Extract the (x, y) coordinate from the center of the cell holding the provided text.  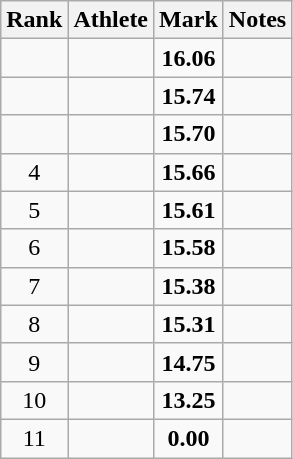
Mark (189, 20)
0.00 (189, 438)
15.38 (189, 286)
15.31 (189, 324)
15.74 (189, 96)
16.06 (189, 58)
14.75 (189, 362)
5 (34, 210)
10 (34, 400)
15.61 (189, 210)
Rank (34, 20)
13.25 (189, 400)
15.58 (189, 248)
7 (34, 286)
15.70 (189, 134)
6 (34, 248)
15.66 (189, 172)
8 (34, 324)
9 (34, 362)
Athlete (111, 20)
4 (34, 172)
Notes (257, 20)
11 (34, 438)
